Provide the [x, y] coordinate of the cell's center where the given text is located.  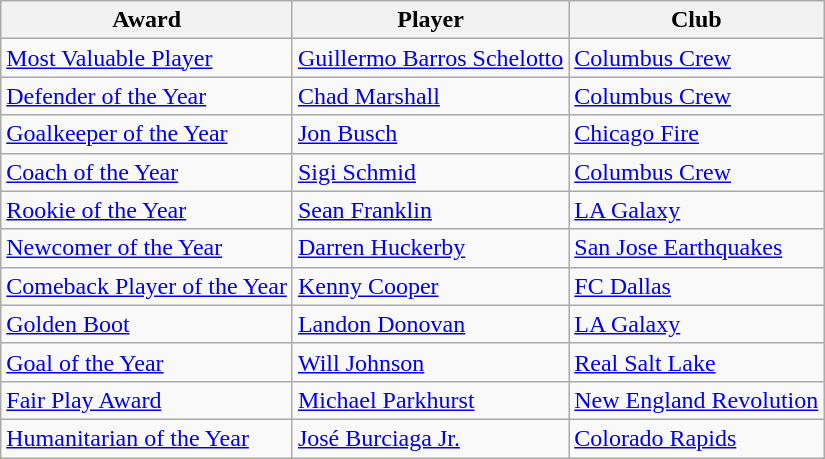
José Burciaga Jr. [430, 438]
Most Valuable Player [147, 58]
Fair Play Award [147, 400]
Award [147, 20]
Guillermo Barros Schelotto [430, 58]
Sean Franklin [430, 210]
Golden Boot [147, 324]
Kenny Cooper [430, 286]
San Jose Earthquakes [696, 248]
Colorado Rapids [696, 438]
Real Salt Lake [696, 362]
Newcomer of the Year [147, 248]
Comeback Player of the Year [147, 286]
Club [696, 20]
New England Revolution [696, 400]
Jon Busch [430, 134]
FC Dallas [696, 286]
Coach of the Year [147, 172]
Humanitarian of the Year [147, 438]
Landon Donovan [430, 324]
Goalkeeper of the Year [147, 134]
Darren Huckerby [430, 248]
Will Johnson [430, 362]
Defender of the Year [147, 96]
Rookie of the Year [147, 210]
Michael Parkhurst [430, 400]
Player [430, 20]
Chicago Fire [696, 134]
Goal of the Year [147, 362]
Chad Marshall [430, 96]
Sigi Schmid [430, 172]
